Find where the given text appears and provide that cell's center as (x, y) coordinate. 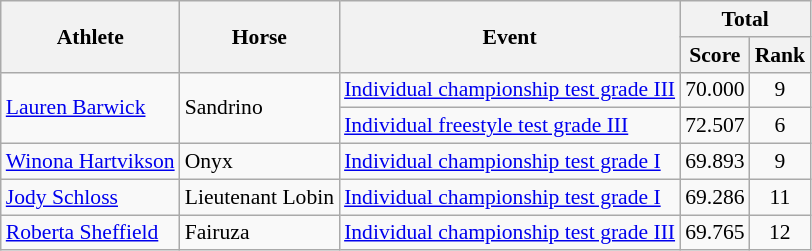
Sandrino (260, 108)
69.286 (714, 197)
11 (780, 197)
Winona Hartvikson (90, 162)
Score (714, 55)
69.893 (714, 162)
Total (745, 19)
Rank (780, 55)
6 (780, 126)
70.000 (714, 90)
Lauren Barwick (90, 108)
69.765 (714, 233)
Individual freestyle test grade III (510, 126)
Lieutenant Lobin (260, 197)
Onyx (260, 162)
Jody Schloss (90, 197)
Athlete (90, 36)
72.507 (714, 126)
12 (780, 233)
Event (510, 36)
Fairuza (260, 233)
Roberta Sheffield (90, 233)
Horse (260, 36)
